For the text-containing cell, return its midpoint in (x, y) coordinate format. 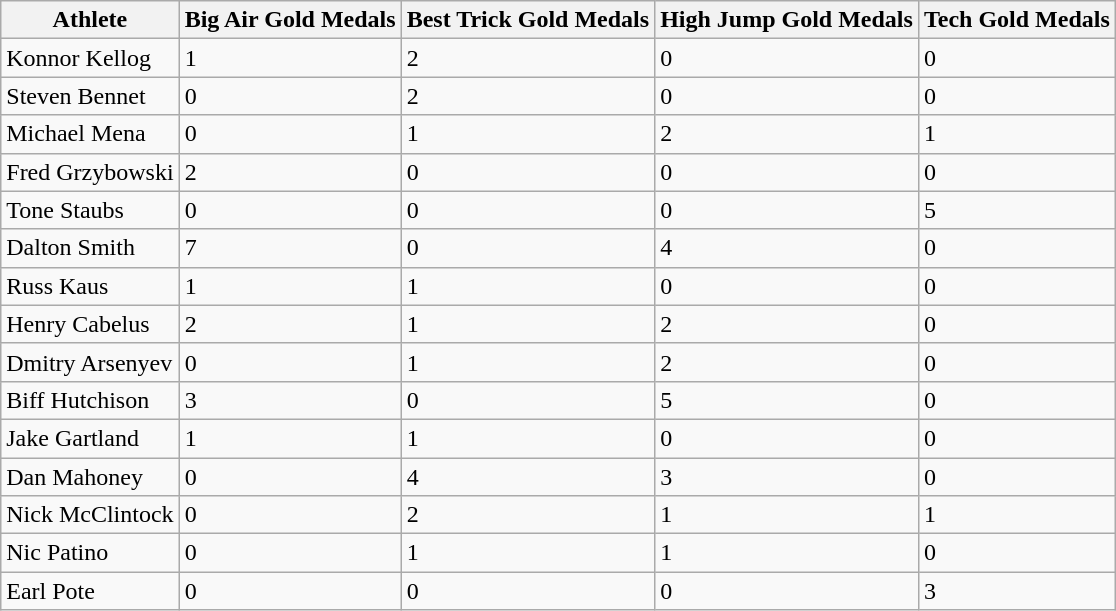
Nick McClintock (90, 515)
Dalton Smith (90, 248)
Biff Hutchison (90, 400)
Russ Kaus (90, 286)
Dan Mahoney (90, 477)
Athlete (90, 20)
Fred Grzybowski (90, 172)
Nic Patino (90, 553)
Tone Staubs (90, 210)
High Jump Gold Medals (787, 20)
Henry Cabelus (90, 324)
Steven Bennet (90, 96)
Michael Mena (90, 134)
Tech Gold Medals (1016, 20)
Konnor Kellog (90, 58)
Big Air Gold Medals (290, 20)
Dmitry Arsenyev (90, 362)
7 (290, 248)
Jake Gartland (90, 438)
Earl Pote (90, 591)
Best Trick Gold Medals (528, 20)
